Determine the [X, Y] coordinate at the center of the cell enclosing the given text.  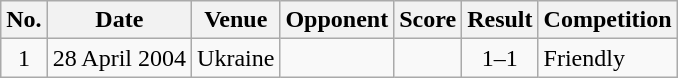
No. [24, 20]
Result [500, 20]
Date [119, 20]
Score [428, 20]
Venue [236, 20]
1–1 [500, 58]
28 April 2004 [119, 58]
Opponent [337, 20]
Friendly [608, 58]
1 [24, 58]
Ukraine [236, 58]
Competition [608, 20]
